For the text-containing cell, return its midpoint in [X, Y] coordinate format. 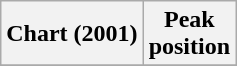
Chart (2001) [72, 34]
Peakposition [189, 34]
